Pinpoint the cell where the given text exists, returning its (x, y) midpoint coordinate. 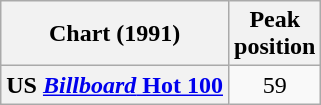
59 (275, 85)
Peakposition (275, 34)
Chart (1991) (115, 34)
US Billboard Hot 100 (115, 85)
